Extract the [x, y] coordinate from the center of the cell holding the provided text.  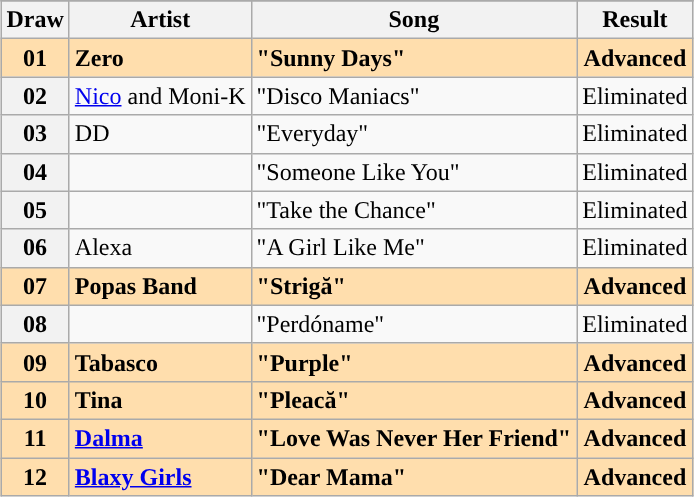
"Pleacă" [414, 400]
DD [160, 134]
Nico and Moni-K [160, 96]
09 [35, 362]
01 [35, 58]
Draw [35, 20]
Blaxy Girls [160, 477]
"A Girl Like Me" [414, 248]
07 [35, 286]
05 [35, 210]
Popas Band [160, 286]
"Take the Chance" [414, 210]
04 [35, 172]
Tina [160, 400]
"Purple" [414, 362]
12 [35, 477]
02 [35, 96]
08 [35, 324]
10 [35, 400]
Dalma [160, 438]
03 [35, 134]
Zero [160, 58]
"Strigă" [414, 286]
"Perdóname" [414, 324]
"Someone Like You" [414, 172]
"Disco Maniacs" [414, 96]
"Love Was Never Her Friend" [414, 438]
11 [35, 438]
Tabasco [160, 362]
Song [414, 20]
"Sunny Days" [414, 58]
Result [635, 20]
06 [35, 248]
"Everyday" [414, 134]
"Dear Mama" [414, 477]
Artist [160, 20]
Alexa [160, 248]
